For the text-containing cell, return its midpoint in [x, y] coordinate format. 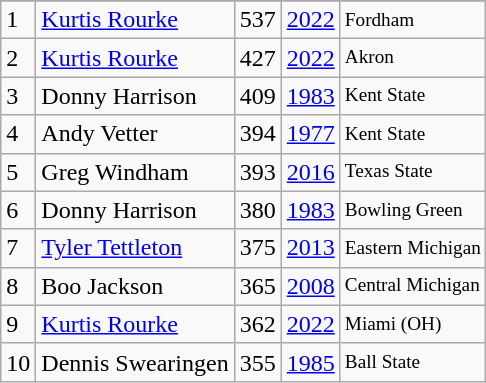
Dennis Swearingen [135, 362]
409 [258, 96]
10 [18, 362]
Greg Windham [135, 172]
Boo Jackson [135, 286]
2 [18, 58]
Miami (OH) [412, 324]
1985 [310, 362]
Ball State [412, 362]
8 [18, 286]
Fordham [412, 20]
362 [258, 324]
2016 [310, 172]
2013 [310, 248]
393 [258, 172]
Akron [412, 58]
5 [18, 172]
9 [18, 324]
375 [258, 248]
4 [18, 134]
Andy Vetter [135, 134]
7 [18, 248]
1977 [310, 134]
394 [258, 134]
Texas State [412, 172]
427 [258, 58]
365 [258, 286]
1 [18, 20]
Tyler Tettleton [135, 248]
Bowling Green [412, 210]
2008 [310, 286]
6 [18, 210]
3 [18, 96]
380 [258, 210]
Eastern Michigan [412, 248]
Central Michigan [412, 286]
537 [258, 20]
355 [258, 362]
